From the cell containing the given text, extract its center point as (X, Y) coordinate. 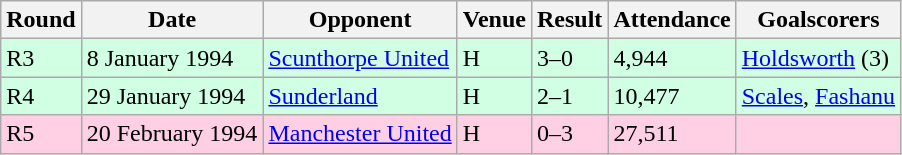
29 January 1994 (172, 96)
8 January 1994 (172, 58)
Opponent (360, 20)
R5 (41, 134)
2–1 (569, 96)
3–0 (569, 58)
Attendance (672, 20)
R3 (41, 58)
R4 (41, 96)
Goalscorers (818, 20)
Date (172, 20)
Scales, Fashanu (818, 96)
0–3 (569, 134)
Scunthorpe United (360, 58)
20 February 1994 (172, 134)
10,477 (672, 96)
Venue (494, 20)
Sunderland (360, 96)
4,944 (672, 58)
Holdsworth (3) (818, 58)
27,511 (672, 134)
Result (569, 20)
Round (41, 20)
Manchester United (360, 134)
